Return the [X, Y] coordinate for the center point of the cell that contains the specified text.  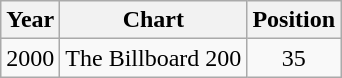
The Billboard 200 [154, 58]
Year [30, 20]
Chart [154, 20]
Position [294, 20]
35 [294, 58]
2000 [30, 58]
